Search for the cell housing the specified text and yield its [X, Y] center coordinate. 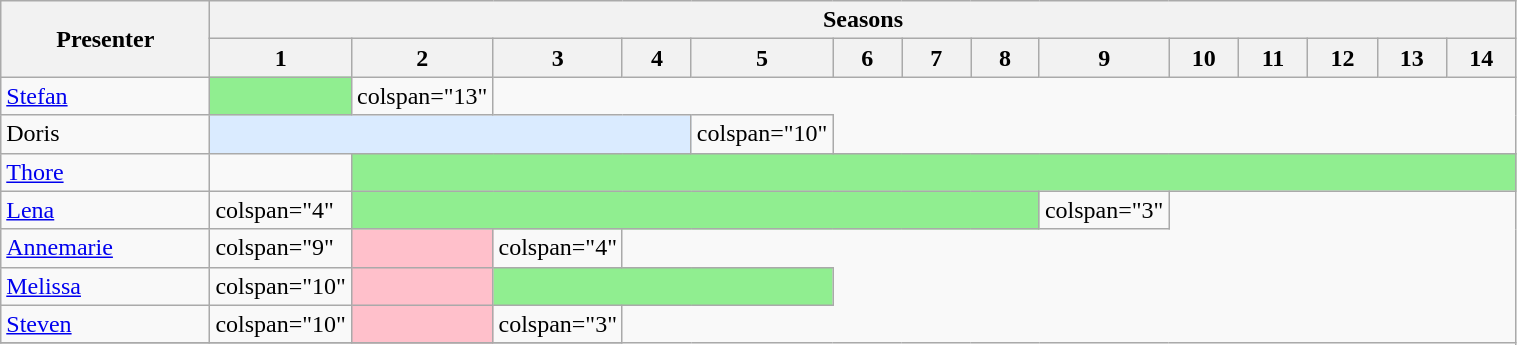
1 [281, 58]
9 [1104, 58]
10 [1204, 58]
14 [1481, 58]
2 [422, 58]
13 [1412, 58]
Stefan [106, 96]
8 [1006, 58]
Steven [106, 324]
6 [868, 58]
Presenter [106, 39]
Lena [106, 210]
5 [762, 58]
Doris [106, 134]
3 [558, 58]
11 [1272, 58]
4 [656, 58]
12 [1342, 58]
Thore [106, 172]
Seasons [863, 20]
Melissa [106, 286]
colspan="13" [422, 96]
Annemarie [106, 248]
7 [936, 58]
colspan="9" [281, 248]
